Scan for the cell matching the given text and deliver its [X, Y] coordinate at center. 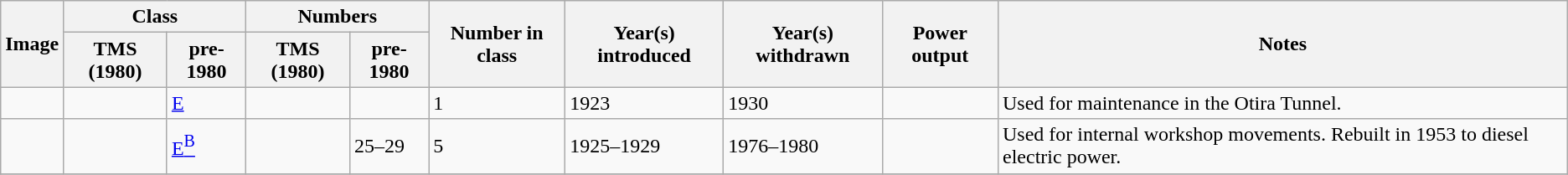
Year(s) withdrawn [802, 44]
Used for internal workshop movements. Rebuilt in 1953 to diesel electric power. [1282, 146]
1 [498, 103]
Numbers [338, 17]
Number in class [498, 44]
5 [498, 146]
1976–1980 [802, 146]
E [206, 103]
1925–1929 [645, 146]
Notes [1282, 44]
Year(s) introduced [645, 44]
1923 [645, 103]
Used for maintenance in the Otira Tunnel. [1282, 103]
EB [206, 146]
25–29 [389, 146]
Class [155, 17]
Power output [940, 44]
1930 [802, 103]
Image [32, 44]
